From the cell containing the given text, extract its center point as [x, y] coordinate. 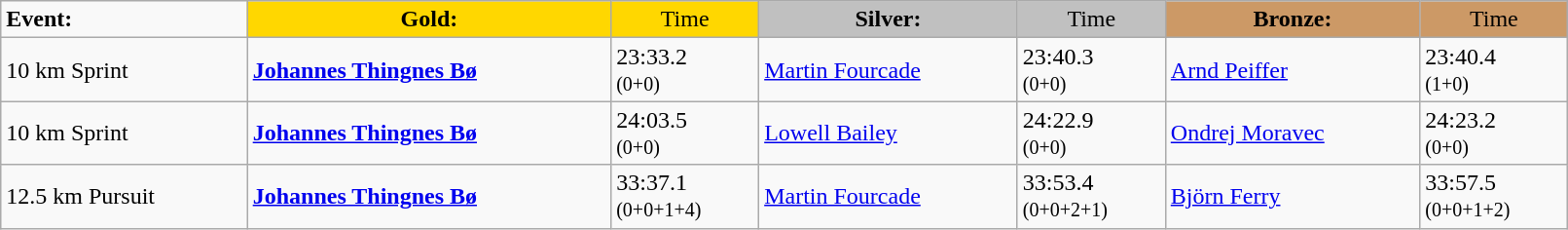
Gold: [429, 19]
33:37.1(0+0+1+4) [685, 197]
Lowell Bailey [889, 133]
23:40.3(0+0) [1091, 70]
33:53.4(0+0+2+1) [1091, 197]
23:40.4(1+0) [1494, 70]
24:23.2(0+0) [1494, 133]
12.5 km Pursuit [125, 197]
Ondrej Moravec [1293, 133]
33:57.5(0+0+1+2) [1494, 197]
23:33.2(0+0) [685, 70]
Arnd Peiffer [1293, 70]
Event: [125, 19]
Björn Ferry [1293, 197]
24:03.5(0+0) [685, 133]
24:22.9(0+0) [1091, 133]
Silver: [889, 19]
Bronze: [1293, 19]
